Search for the cell housing the specified text and yield its (X, Y) center coordinate. 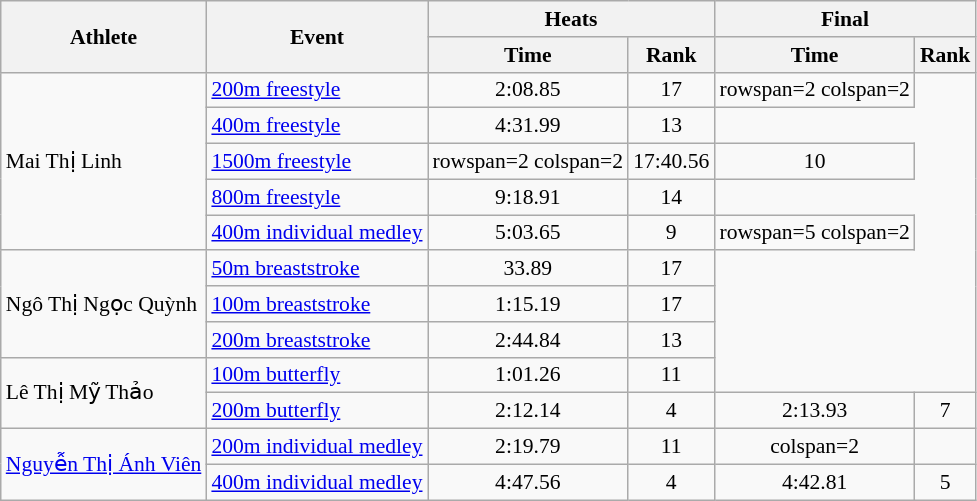
200m butterfly (316, 411)
colspan=2 (814, 447)
rowspan=5 colspan=2 (814, 233)
Ngô Thị Ngọc Quỳnh (104, 304)
200m breaststroke (316, 340)
5:03.65 (528, 233)
1:15.19 (528, 304)
400m freestyle (316, 126)
2:19.79 (528, 447)
1:01.26 (528, 375)
Heats (572, 19)
200m individual medley (316, 447)
2:44.84 (528, 340)
5 (946, 482)
1500m freestyle (316, 162)
Nguyễn Thị Ánh Viên (104, 464)
10 (814, 162)
4:31.99 (528, 126)
Athlete (104, 36)
2:08.85 (528, 90)
9 (671, 233)
100m butterfly (316, 375)
7 (946, 411)
Final (844, 19)
4:42.81 (814, 482)
2:13.93 (814, 411)
Lê Thị Mỹ Thảo (104, 392)
Event (316, 36)
200m freestyle (316, 90)
800m freestyle (316, 197)
4:47.56 (528, 482)
17:40.56 (671, 162)
50m breaststroke (316, 269)
Mai Thị Linh (104, 161)
14 (671, 197)
100m breaststroke (316, 304)
2:12.14 (528, 411)
9:18.91 (528, 197)
33.89 (528, 269)
